Scan for the cell matching the given text and deliver its [X, Y] coordinate at center. 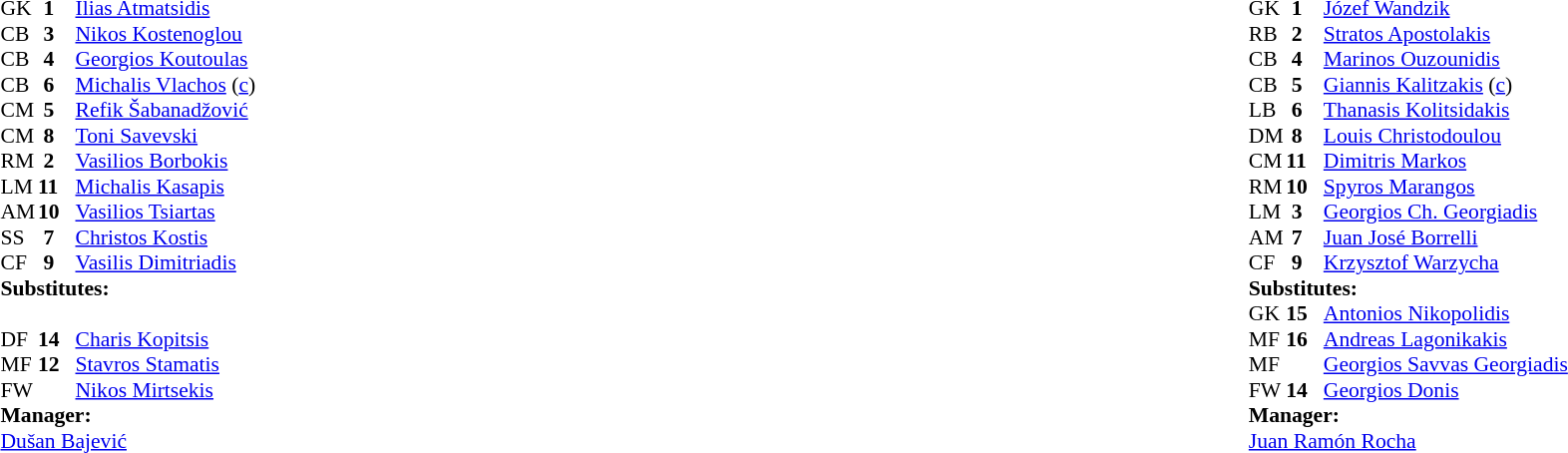
Refik Šabanadžović [166, 111]
Michalis Vlachos (c) [166, 85]
Giannis Kalitzakis (c) [1446, 85]
DM [1268, 136]
GK [1268, 314]
Stavros Stamatis [166, 364]
Vasilios Tsiartas [166, 213]
Manager: [130, 416]
Christos Kostis [166, 237]
Louis Christodoulou [1446, 136]
12 [57, 364]
Vasilios Borbokis [166, 161]
Marinos Ouzounidis [1446, 59]
Juan José Borrelli [1446, 237]
Michalis Kasapis [166, 187]
Toni Savevski [166, 136]
16 [1305, 339]
SS [19, 237]
Spyros Marangos [1446, 187]
Stratos Apostolakis [1446, 34]
Substitutes: [130, 288]
Vasilis Dimitriadis [166, 262]
Andreas Lagonikakis [1446, 339]
RB [1268, 34]
Thanasis Kolitsidakis [1446, 111]
Nikos Kostenoglou [166, 34]
Georgios Koutoulas [166, 59]
Nikos Mirtsekis [166, 390]
Georgios Donis [1446, 390]
Charis Kopitsis [166, 339]
15 [1305, 314]
Dimitris Markos [1446, 161]
DF [19, 339]
LB [1268, 111]
Georgios Ch. Georgiadis [1446, 213]
Antonios Nikopolidis [1446, 314]
Georgios Savvas Georgiadis [1446, 364]
Krzysztof Warzycha [1446, 262]
